Find where the given text appears and provide that cell's center as [X, Y] coordinate. 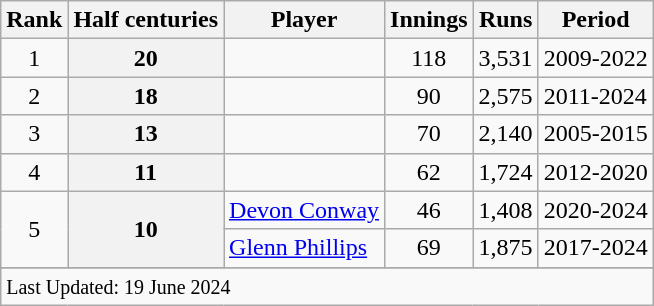
13 [146, 134]
1,875 [506, 248]
2,575 [506, 96]
2012-2020 [596, 172]
2017-2024 [596, 248]
90 [429, 96]
1 [34, 58]
Innings [429, 20]
4 [34, 172]
11 [146, 172]
2009-2022 [596, 58]
2005-2015 [596, 134]
Half centuries [146, 20]
1,724 [506, 172]
Rank [34, 20]
70 [429, 134]
Runs [506, 20]
3,531 [506, 58]
1,408 [506, 210]
Player [304, 20]
2 [34, 96]
2020-2024 [596, 210]
2011-2024 [596, 96]
10 [146, 229]
5 [34, 229]
Devon Conway [304, 210]
20 [146, 58]
69 [429, 248]
18 [146, 96]
46 [429, 210]
3 [34, 134]
62 [429, 172]
Period [596, 20]
Glenn Phillips [304, 248]
Last Updated: 19 June 2024 [327, 286]
2,140 [506, 134]
118 [429, 58]
